Determine the [X, Y] coordinate at the center of the cell enclosing the given text.  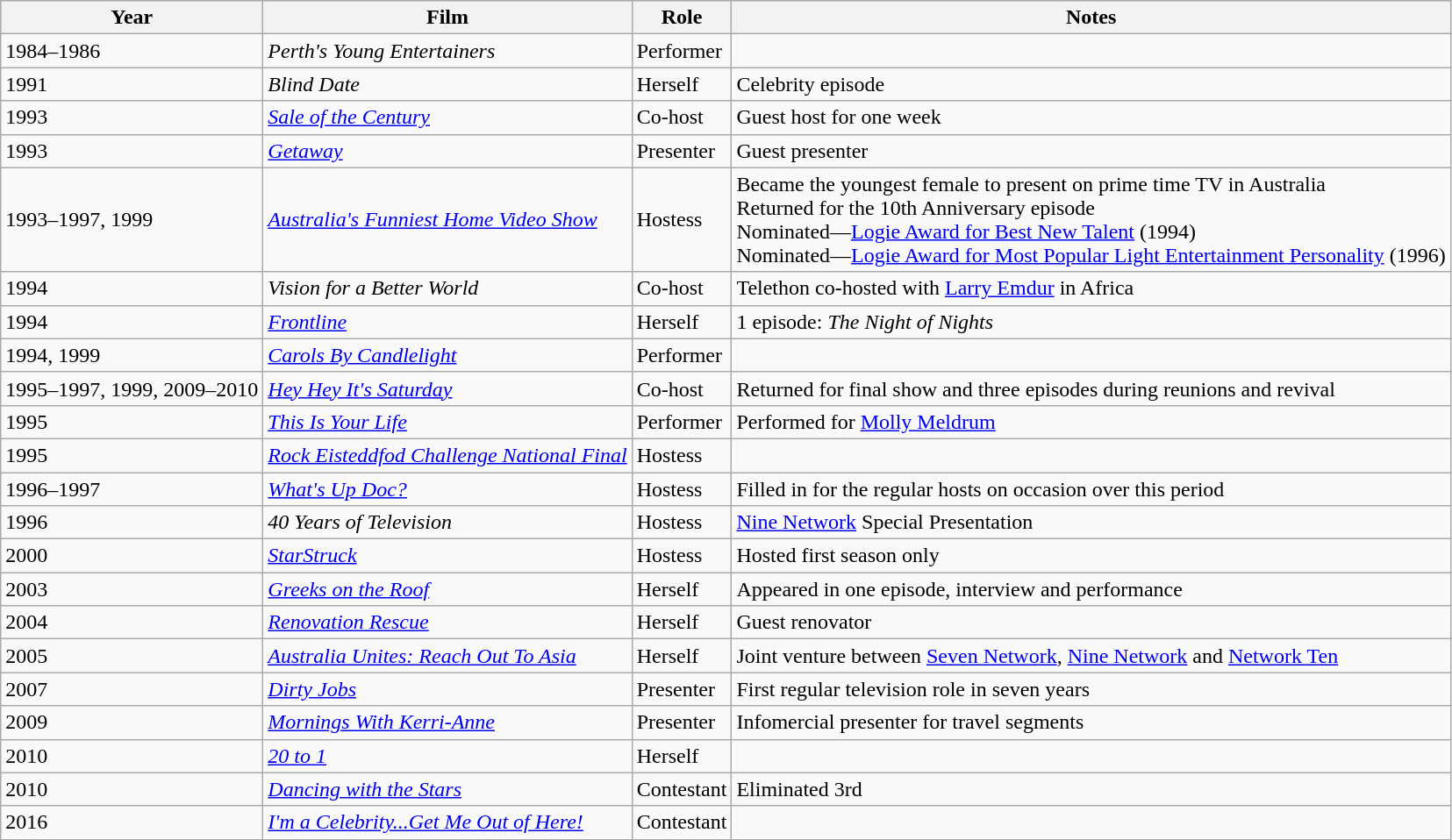
Vision for a Better World [447, 288]
Hey Hey It's Saturday [447, 388]
Perth's Young Entertainers [447, 51]
1996 [132, 523]
Nine Network Special Presentation [1091, 523]
I'm a Celebrity...Get Me Out of Here! [447, 822]
Hosted first season only [1091, 556]
Greeks on the Roof [447, 589]
Dancing with the Stars [447, 789]
2016 [132, 822]
Infomercial presenter for travel segments [1091, 723]
Filled in for the regular hosts on occasion over this period [1091, 488]
Australia Unites: Reach Out To Asia [447, 656]
Joint venture between Seven Network, Nine Network and Network Ten [1091, 656]
1995–1997, 1999, 2009–2010 [132, 388]
Carols By Candlelight [447, 355]
1984–1986 [132, 51]
Mornings With Kerri-Anne [447, 723]
Sale of the Century [447, 117]
1994, 1999 [132, 355]
2009 [132, 723]
Notes [1091, 18]
2005 [132, 656]
Frontline [447, 322]
Guest host for one week [1091, 117]
2003 [132, 589]
1996–1997 [132, 488]
Role [682, 18]
Celebrity episode [1091, 84]
Renovation Rescue [447, 623]
2004 [132, 623]
Year [132, 18]
Telethon co-hosted with Larry Emdur in Africa [1091, 288]
Rock Eisteddfod Challenge National Final [447, 455]
Guest renovator [1091, 623]
Dirty Jobs [447, 689]
1991 [132, 84]
2000 [132, 556]
Guest presenter [1091, 151]
1 episode: The Night of Nights [1091, 322]
Australia's Funniest Home Video Show [447, 219]
1993–1997, 1999 [132, 219]
Eliminated 3rd [1091, 789]
2007 [132, 689]
Returned for final show and three episodes during reunions and revival [1091, 388]
Appeared in one episode, interview and performance [1091, 589]
Getaway [447, 151]
Blind Date [447, 84]
Performed for Molly Meldrum [1091, 422]
First regular television role in seven years [1091, 689]
StarStruck [447, 556]
40 Years of Television [447, 523]
This Is Your Life [447, 422]
20 to 1 [447, 756]
Film [447, 18]
What's Up Doc? [447, 488]
